Return (X, Y) of the center of cell containing provided text 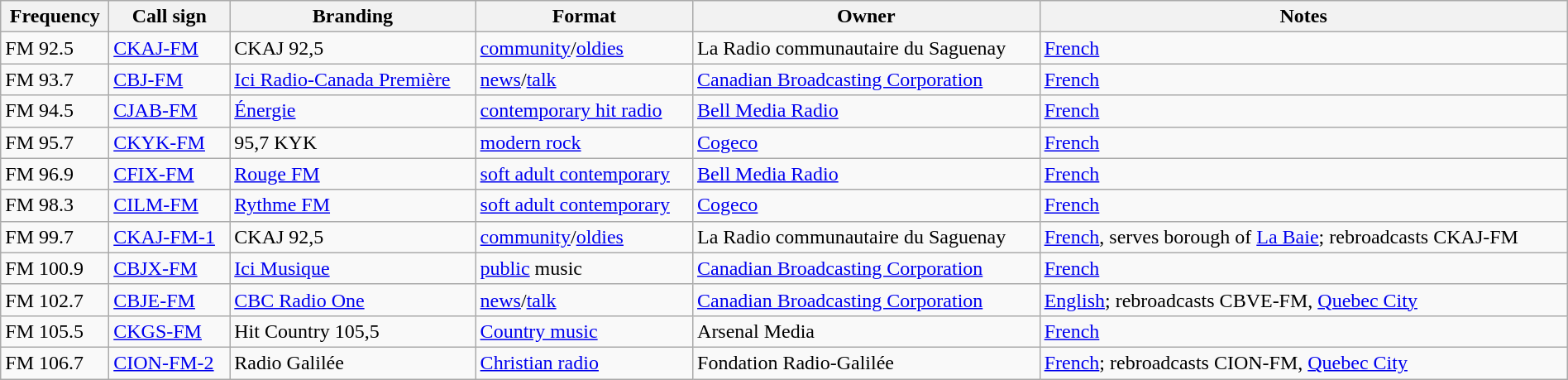
CBJE-FM (170, 300)
Arsenal Media (867, 331)
French, serves borough of La Baie; rebroadcasts CKAJ-FM (1303, 237)
Hit Country 105,5 (352, 331)
CION-FM-2 (170, 363)
CILM-FM (170, 205)
Frequency (55, 17)
English; rebroadcasts CBVE-FM, Quebec City (1303, 300)
Branding (352, 17)
Ici Radio-Canada Première (352, 79)
CKGS-FM (170, 331)
Rythme FM (352, 205)
FM 96.9 (55, 174)
FM 95.7 (55, 142)
FM 100.9 (55, 268)
FM 106.7 (55, 363)
CBC Radio One (352, 300)
FM 98.3 (55, 205)
CBJX-FM (170, 268)
Owner (867, 17)
FM 99.7 (55, 237)
CFIX-FM (170, 174)
FM 94.5 (55, 111)
CKAJ-FM (170, 48)
CKAJ-FM-1 (170, 237)
Ici Musique (352, 268)
contemporary hit radio (584, 111)
Rouge FM (352, 174)
FM 102.7 (55, 300)
CJAB-FM (170, 111)
CBJ-FM (170, 79)
Christian radio (584, 363)
Énergie (352, 111)
Call sign (170, 17)
FM 105.5 (55, 331)
French; rebroadcasts CION-FM, Quebec City (1303, 363)
public music (584, 268)
modern rock (584, 142)
CKYK-FM (170, 142)
Notes (1303, 17)
FM 93.7 (55, 79)
95,7 KYK (352, 142)
FM 92.5 (55, 48)
Fondation Radio-Galilée (867, 363)
Format (584, 17)
Country music (584, 331)
Radio Galilée (352, 363)
